Provide the (x, y) coordinate of the cell's center where the given text is located.  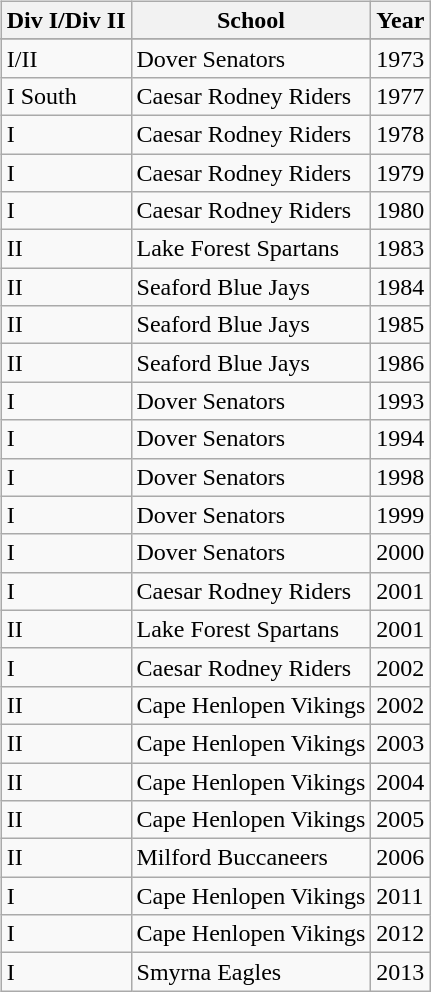
1978 (400, 134)
Smyrna Eagles (251, 972)
1986 (400, 363)
2006 (400, 858)
1980 (400, 211)
2011 (400, 896)
1998 (400, 477)
1983 (400, 249)
2012 (400, 934)
1973 (400, 58)
2003 (400, 743)
1993 (400, 401)
2004 (400, 781)
I/II (66, 58)
Div I/Div II (66, 20)
1979 (400, 173)
I South (66, 96)
Year (400, 20)
1985 (400, 325)
1994 (400, 439)
1999 (400, 515)
School (251, 20)
2000 (400, 553)
Milford Buccaneers (251, 858)
2005 (400, 820)
2013 (400, 972)
1984 (400, 287)
1977 (400, 96)
